Find where the given text appears and provide that cell's center as [X, Y] coordinate. 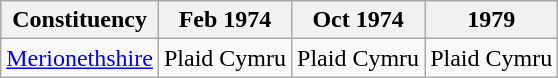
Oct 1974 [358, 20]
Constituency [80, 20]
1979 [492, 20]
Feb 1974 [224, 20]
Merionethshire [80, 58]
